Identify which cell holds the provided text, then report its (X, Y) central coordinate. 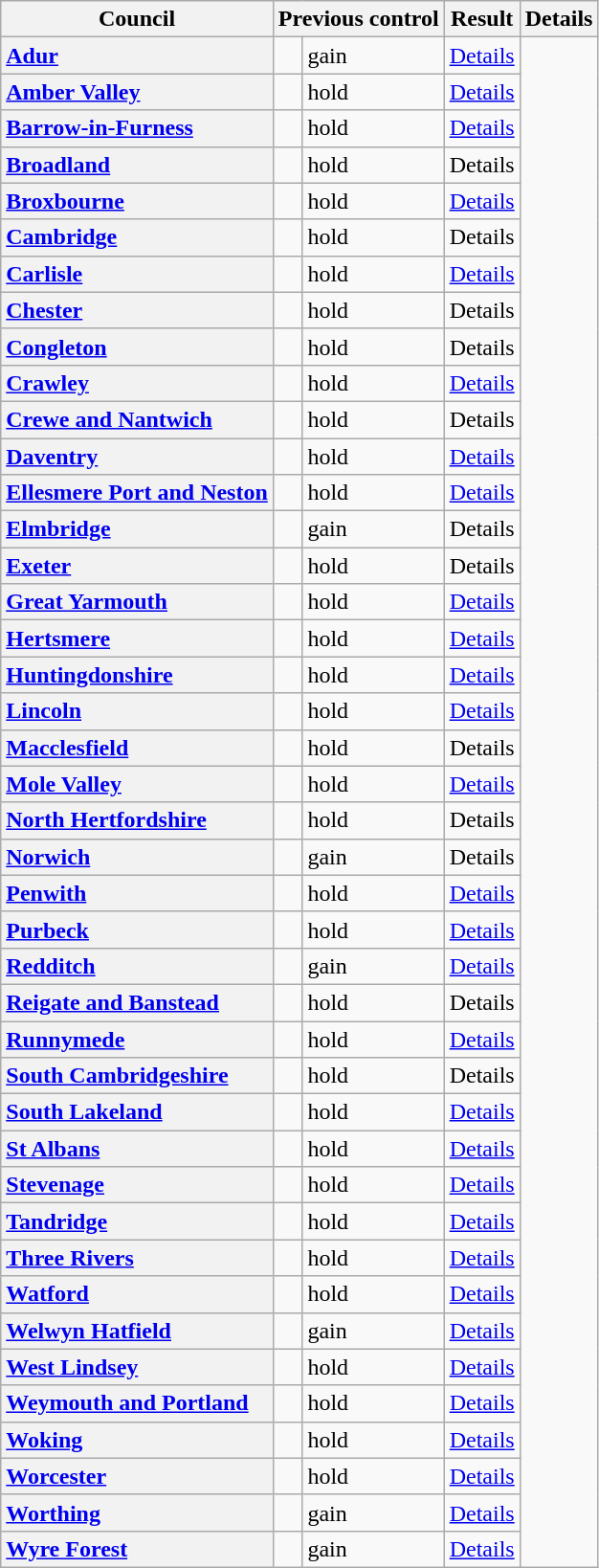
Woking (138, 1440)
West Lindsey (138, 1367)
Barrow-in-Furness (138, 128)
Crawley (138, 383)
Watford (138, 1294)
South Lakeland (138, 1112)
Welwyn Hatfield (138, 1331)
Carlisle (138, 274)
Stevenage (138, 1185)
St Albans (138, 1149)
Elmbridge (138, 529)
Worthing (138, 1512)
Daventry (138, 457)
Congleton (138, 347)
Reigate and Banstead (138, 1002)
Adur (138, 56)
Broxbourne (138, 201)
Tandridge (138, 1221)
Weymouth and Portland (138, 1403)
South Cambridgeshire (138, 1076)
Hertsmere (138, 638)
Previous control (358, 19)
Cambridge (138, 237)
Macclesfield (138, 748)
Exeter (138, 566)
Council (138, 19)
Runnymede (138, 1039)
Great Yarmouth (138, 602)
Chester (138, 310)
Redditch (138, 966)
Worcester (138, 1476)
Result (482, 19)
Ellesmere Port and Neston (138, 493)
Mole Valley (138, 784)
Three Rivers (138, 1258)
Lincoln (138, 711)
North Hertfordshire (138, 820)
Penwith (138, 893)
Amber Valley (138, 92)
Huntingdonshire (138, 675)
Crewe and Nantwich (138, 419)
Purbeck (138, 930)
Norwich (138, 857)
Wyre Forest (138, 1549)
Broadland (138, 165)
